Determine the [x, y] coordinate at the center of the cell enclosing the given text.  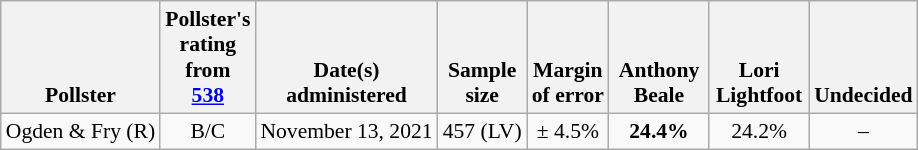
Marginof error [568, 57]
Date(s)administered [346, 57]
Pollster [80, 57]
24.2% [759, 131]
Undecided [863, 57]
457 (LV) [482, 131]
24.4% [659, 131]
± 4.5% [568, 131]
Ogden & Fry (R) [80, 131]
Pollster'sratingfrom538 [208, 57]
LoriLightfoot [759, 57]
– [863, 131]
November 13, 2021 [346, 131]
AnthonyBeale [659, 57]
B/C [208, 131]
Samplesize [482, 57]
